Capture the cell that displays the provided text and extract its [x, y] central coordinate. 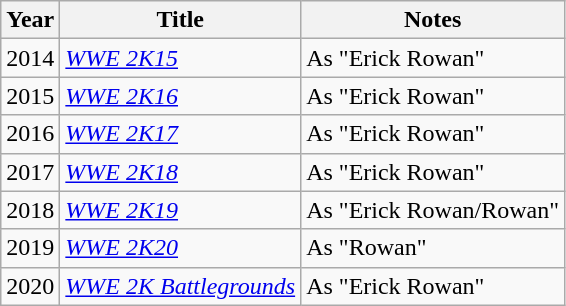
As "Erick Rowan/Rowan" [433, 210]
2019 [30, 248]
WWE 2K20 [180, 248]
2020 [30, 286]
Year [30, 20]
As "Rowan" [433, 248]
WWE 2K17 [180, 134]
2017 [30, 172]
WWE 2K15 [180, 58]
Notes [433, 20]
WWE 2K Battlegrounds [180, 286]
2014 [30, 58]
2016 [30, 134]
2015 [30, 96]
WWE 2K19 [180, 210]
WWE 2K18 [180, 172]
2018 [30, 210]
Title [180, 20]
WWE 2K16 [180, 96]
